Locate the cell with the specified text and output its (X, Y) center coordinate. 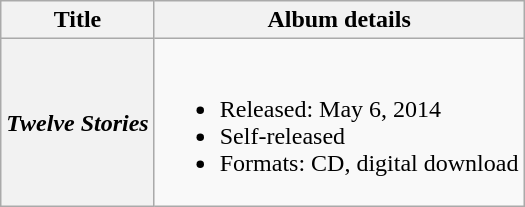
Twelve Stories (78, 122)
Released: May 6, 2014Self-releasedFormats: CD, digital download (339, 122)
Album details (339, 20)
Title (78, 20)
